Return (x, y) of the center of cell containing provided text 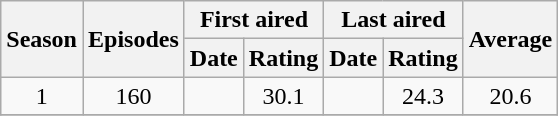
24.3 (423, 96)
Last aired (394, 20)
Episodes (133, 39)
Average (510, 39)
First aired (254, 20)
160 (133, 96)
Season (42, 39)
30.1 (283, 96)
20.6 (510, 96)
1 (42, 96)
